Search for the cell housing the specified text and yield its (X, Y) center coordinate. 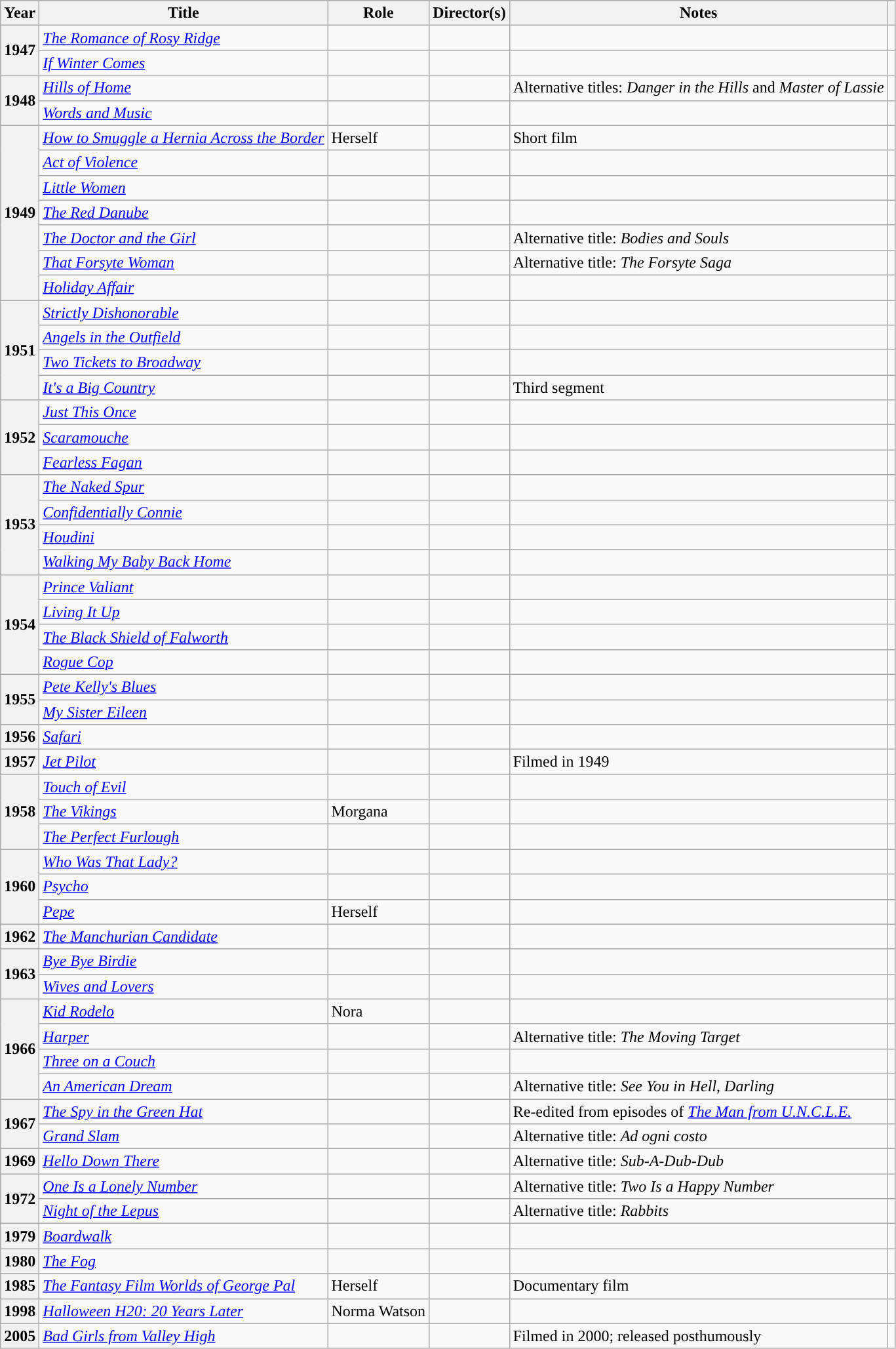
Wives and Lovers (184, 986)
Psycho (184, 887)
The Red Danube (184, 212)
Just This Once (184, 413)
Hills of Home (184, 88)
1948 (20, 100)
Touch of Evil (184, 787)
Alternative title: Ad ogni costo (699, 1137)
1962 (20, 936)
1972 (20, 1199)
Re-edited from episodes of The Man from U.N.C.L.E. (699, 1112)
The Spy in the Green Hat (184, 1112)
Words and Music (184, 113)
Strictly Dishonorable (184, 313)
1958 (20, 812)
Alternative title: Rabbits (699, 1211)
Alternative title: Sub-A-Dub-Dub (699, 1161)
1954 (20, 624)
My Sister Eileen (184, 712)
Nora (379, 1011)
1949 (20, 212)
That Forsyte Woman (184, 262)
Halloween H20: 20 Years Later (184, 1311)
1951 (20, 350)
Who Was That Lady? (184, 862)
Angels in the Outfield (184, 338)
Alternative title: See You in Hell, Darling (699, 1086)
Harper (184, 1036)
The Romance of Rosy Ridge (184, 38)
Scaramouche (184, 437)
Little Women (184, 188)
2005 (20, 1336)
The Fantasy Film Worlds of George Pal (184, 1286)
Year (20, 13)
Three on a Couch (184, 1061)
Title (184, 13)
Bye Bye Birdie (184, 961)
Filmed in 1949 (699, 762)
Documentary film (699, 1286)
Two Tickets to Broadway (184, 363)
Jet Pilot (184, 762)
Alternative title: The Forsyte Saga (699, 262)
The Doctor and the Girl (184, 237)
1966 (20, 1049)
Holiday Affair (184, 287)
The Perfect Furlough (184, 837)
1967 (20, 1124)
1953 (20, 525)
The Vikings (184, 812)
Kid Rodelo (184, 1011)
Bad Girls from Valley High (184, 1336)
Pepe (184, 912)
Alternative title: Bodies and Souls (699, 237)
One Is a Lonely Number (184, 1186)
Hello Down There (184, 1161)
Alternative title: The Moving Target (699, 1036)
1980 (20, 1261)
An American Dream (184, 1086)
1979 (20, 1236)
The Black Shield of Falworth (184, 637)
How to Smuggle a Hernia Across the Border (184, 138)
1955 (20, 699)
Alternative titles: Danger in the Hills and Master of Lassie (699, 88)
Boardwalk (184, 1236)
Fearless Fagan (184, 462)
1985 (20, 1286)
1998 (20, 1311)
Confidentially Connie (184, 512)
Role (379, 13)
Grand Slam (184, 1137)
Act of Violence (184, 163)
Notes (699, 13)
The Manchurian Candidate (184, 936)
Houdini (184, 537)
Director(s) (469, 13)
Pete Kelly's Blues (184, 687)
The Naked Spur (184, 487)
Filmed in 2000; released posthumously (699, 1336)
Prince Valiant (184, 587)
Norma Watson (379, 1311)
1957 (20, 762)
1960 (20, 887)
1963 (20, 974)
Morgana (379, 812)
1956 (20, 737)
1969 (20, 1161)
1947 (20, 50)
The Fog (184, 1261)
Walking My Baby Back Home (184, 562)
If Winter Comes (184, 63)
Short film (699, 138)
1952 (20, 437)
It's a Big Country (184, 388)
Safari (184, 737)
Third segment (699, 388)
Rogue Cop (184, 662)
Living It Up (184, 612)
Night of the Lepus (184, 1211)
Alternative title: Two Is a Happy Number (699, 1186)
